Determine the [x, y] coordinate at the center of the cell enclosing the given text.  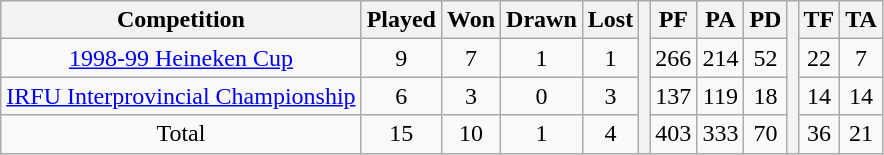
Total [181, 134]
18 [766, 96]
10 [470, 134]
Drawn [542, 20]
PD [766, 20]
TA [862, 20]
Won [470, 20]
15 [401, 134]
22 [819, 58]
266 [674, 58]
21 [862, 134]
6 [401, 96]
70 [766, 134]
Competition [181, 20]
TF [819, 20]
137 [674, 96]
Lost [610, 20]
333 [720, 134]
PA [720, 20]
36 [819, 134]
52 [766, 58]
4 [610, 134]
IRFU Interprovincial Championship [181, 96]
119 [720, 96]
1998-99 Heineken Cup [181, 58]
9 [401, 58]
403 [674, 134]
0 [542, 96]
214 [720, 58]
PF [674, 20]
Played [401, 20]
